Extract the [X, Y] coordinate from the center of the cell holding the provided text.  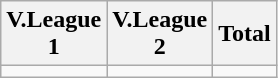
Total [245, 34]
V.League 1 [54, 34]
V.League 2 [160, 34]
